Find where the given text appears and provide that cell's center as [X, Y] coordinate. 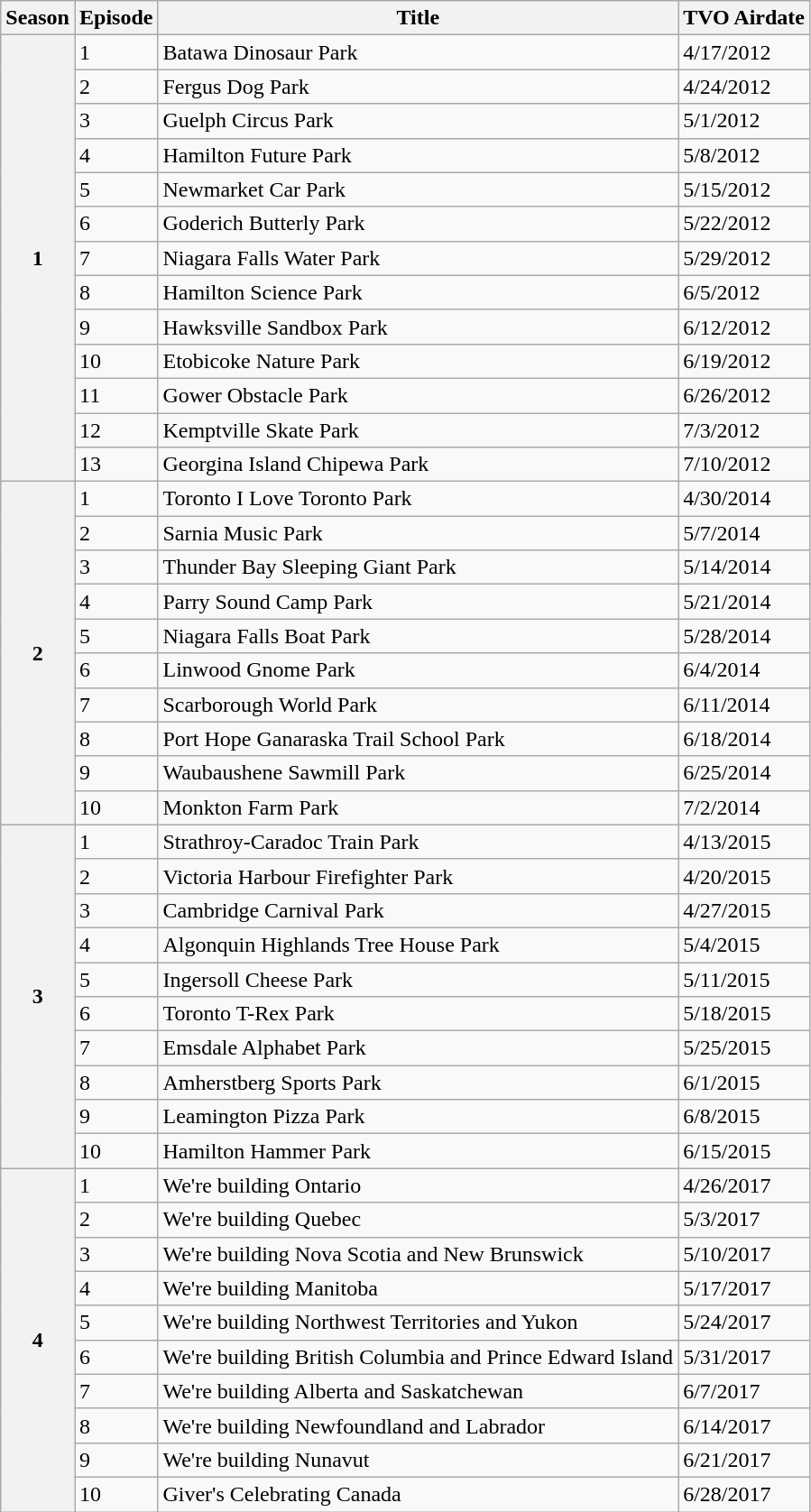
6/26/2012 [744, 395]
4/20/2015 [744, 876]
5/29/2012 [744, 258]
5/21/2014 [744, 602]
5/22/2012 [744, 224]
5/7/2014 [744, 533]
5/3/2017 [744, 1220]
Toronto I Love Toronto Park [419, 499]
Port Hope Ganaraska Trail School Park [419, 739]
5/28/2014 [744, 636]
12 [115, 430]
11 [115, 395]
5/1/2012 [744, 121]
Etobicoke Nature Park [419, 361]
We're building Ontario [419, 1185]
Sarnia Music Park [419, 533]
We're building Manitoba [419, 1288]
Thunder Bay Sleeping Giant Park [419, 567]
We're building Quebec [419, 1220]
5/18/2015 [744, 1014]
Georgina Island Chipewa Park [419, 465]
6/15/2015 [744, 1151]
Episode [115, 18]
5/4/2015 [744, 945]
We're building Nova Scotia and New Brunswick [419, 1254]
6/1/2015 [744, 1083]
Gower Obstacle Park [419, 395]
Batawa Dinosaur Park [419, 52]
Niagara Falls Water Park [419, 258]
TVO Airdate [744, 18]
7/10/2012 [744, 465]
13 [115, 465]
We're building Alberta and Saskatchewan [419, 1391]
Emsdale Alphabet Park [419, 1048]
Kemptville Skate Park [419, 430]
6/12/2012 [744, 327]
We're building Nunavut [419, 1460]
5/14/2014 [744, 567]
6/25/2014 [744, 773]
Giver's Celebrating Canada [419, 1494]
Hamilton Hammer Park [419, 1151]
Niagara Falls Boat Park [419, 636]
5/11/2015 [744, 979]
Newmarket Car Park [419, 189]
We're building Newfoundland and Labrador [419, 1425]
6/28/2017 [744, 1494]
Victoria Harbour Firefighter Park [419, 876]
6/8/2015 [744, 1117]
Parry Sound Camp Park [419, 602]
5/17/2017 [744, 1288]
4/17/2012 [744, 52]
7/2/2014 [744, 807]
6/14/2017 [744, 1425]
Season [38, 18]
Guelph Circus Park [419, 121]
Waubaushene Sawmill Park [419, 773]
Amherstberg Sports Park [419, 1083]
5/8/2012 [744, 155]
6/7/2017 [744, 1391]
5/15/2012 [744, 189]
Algonquin Highlands Tree House Park [419, 945]
4/26/2017 [744, 1185]
Monkton Farm Park [419, 807]
Linwood Gnome Park [419, 670]
4/27/2015 [744, 910]
5/31/2017 [744, 1357]
6/19/2012 [744, 361]
Title [419, 18]
We're building Northwest Territories and Yukon [419, 1323]
6/4/2014 [744, 670]
Goderich Butterly Park [419, 224]
Toronto T-Rex Park [419, 1014]
Hawksville Sandbox Park [419, 327]
Strathroy-Caradoc Train Park [419, 842]
Hamilton Science Park [419, 292]
4/13/2015 [744, 842]
We're building British Columbia and Prince Edward Island [419, 1357]
4/24/2012 [744, 87]
Ingersoll Cheese Park [419, 979]
Fergus Dog Park [419, 87]
7/3/2012 [744, 430]
Hamilton Future Park [419, 155]
Leamington Pizza Park [419, 1117]
4/30/2014 [744, 499]
6/11/2014 [744, 705]
Scarborough World Park [419, 705]
5/24/2017 [744, 1323]
6/18/2014 [744, 739]
Cambridge Carnival Park [419, 910]
5/25/2015 [744, 1048]
5/10/2017 [744, 1254]
6/21/2017 [744, 1460]
6/5/2012 [744, 292]
